Capture the cell that displays the provided text and extract its (x, y) central coordinate. 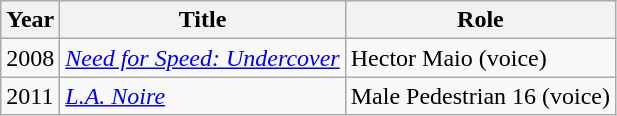
2008 (30, 58)
Male Pedestrian 16 (voice) (480, 96)
Year (30, 20)
Role (480, 20)
L.A. Noire (202, 96)
Need for Speed: Undercover (202, 58)
Title (202, 20)
Hector Maio (voice) (480, 58)
2011 (30, 96)
